Provide the (X, Y) coordinate of the cell's center where the given text is located.  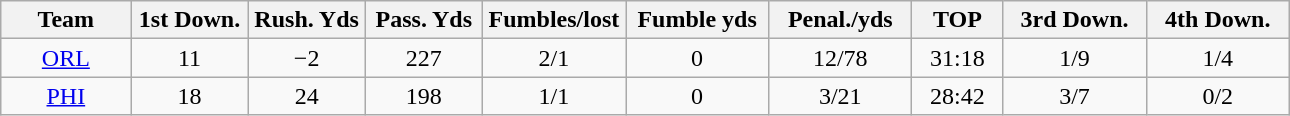
1st Down. (190, 20)
−2 (306, 58)
Fumble yds (698, 20)
Team (66, 20)
3/21 (840, 96)
PHI (66, 96)
227 (424, 58)
4th Down. (1218, 20)
1/1 (554, 96)
12/78 (840, 58)
Penal./yds (840, 20)
11 (190, 58)
ORL (66, 58)
1/9 (1074, 58)
24 (306, 96)
0/2 (1218, 96)
TOP (958, 20)
Pass. Yds (424, 20)
Fumbles/lost (554, 20)
3rd Down. (1074, 20)
198 (424, 96)
28:42 (958, 96)
1/4 (1218, 58)
18 (190, 96)
3/7 (1074, 96)
31:18 (958, 58)
Rush. Yds (306, 20)
2/1 (554, 58)
